Pinpoint the cell where the given text exists, returning its (X, Y) midpoint coordinate. 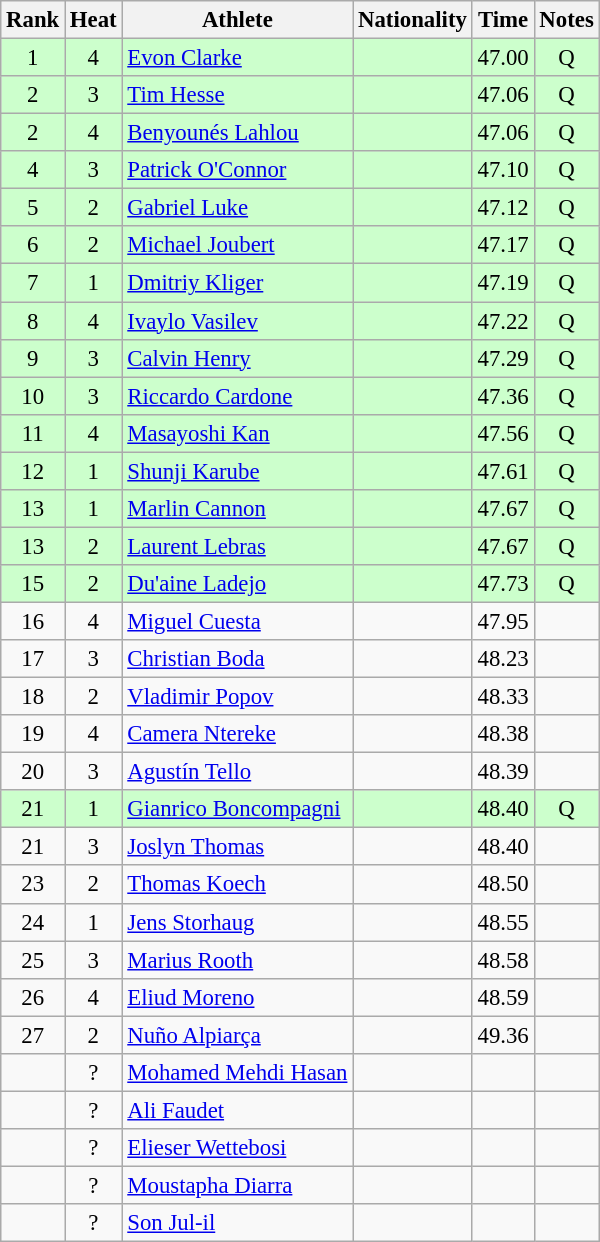
Dmitriy Kliger (238, 283)
47.17 (503, 245)
48.38 (503, 734)
Evon Clarke (238, 58)
Nationality (412, 20)
24 (33, 922)
47.61 (503, 471)
Jens Storhaug (238, 922)
Thomas Koech (238, 885)
Gabriel Luke (238, 208)
Riccardo Cardone (238, 396)
16 (33, 621)
19 (33, 734)
Heat (94, 20)
Gianrico Boncompagni (238, 809)
Ivaylo Vasilev (238, 321)
Marlin Cannon (238, 509)
Agustín Tello (238, 772)
47.29 (503, 358)
20 (33, 772)
48.33 (503, 697)
Athlete (238, 20)
23 (33, 885)
Du'aine Ladejo (238, 584)
Vladimir Popov (238, 697)
5 (33, 208)
Nuño Alpiarça (238, 1035)
8 (33, 321)
Michael Joubert (238, 245)
27 (33, 1035)
Rank (33, 20)
47.56 (503, 433)
47.12 (503, 208)
47.19 (503, 283)
Laurent Lebras (238, 546)
49.36 (503, 1035)
48.59 (503, 997)
Calvin Henry (238, 358)
48.39 (503, 772)
48.58 (503, 960)
47.95 (503, 621)
Mohamed Mehdi Hasan (238, 1073)
Patrick O'Connor (238, 170)
Moustapha Diarra (238, 1185)
47.36 (503, 396)
47.00 (503, 58)
17 (33, 659)
26 (33, 997)
Tim Hesse (238, 95)
Elieser Wettebosi (238, 1148)
15 (33, 584)
Marius Rooth (238, 960)
47.22 (503, 321)
Camera Ntereke (238, 734)
18 (33, 697)
Masayoshi Kan (238, 433)
12 (33, 471)
48.55 (503, 922)
Shunji Karube (238, 471)
Notes (566, 20)
48.50 (503, 885)
Ali Faudet (238, 1110)
Time (503, 20)
Benyounés Lahlou (238, 133)
25 (33, 960)
Eliud Moreno (238, 997)
47.10 (503, 170)
10 (33, 396)
Son Jul-il (238, 1223)
7 (33, 283)
6 (33, 245)
11 (33, 433)
48.23 (503, 659)
9 (33, 358)
Miguel Cuesta (238, 621)
Joslyn Thomas (238, 847)
47.73 (503, 584)
Christian Boda (238, 659)
